Pinpoint the cell where the given text exists, returning its (X, Y) midpoint coordinate. 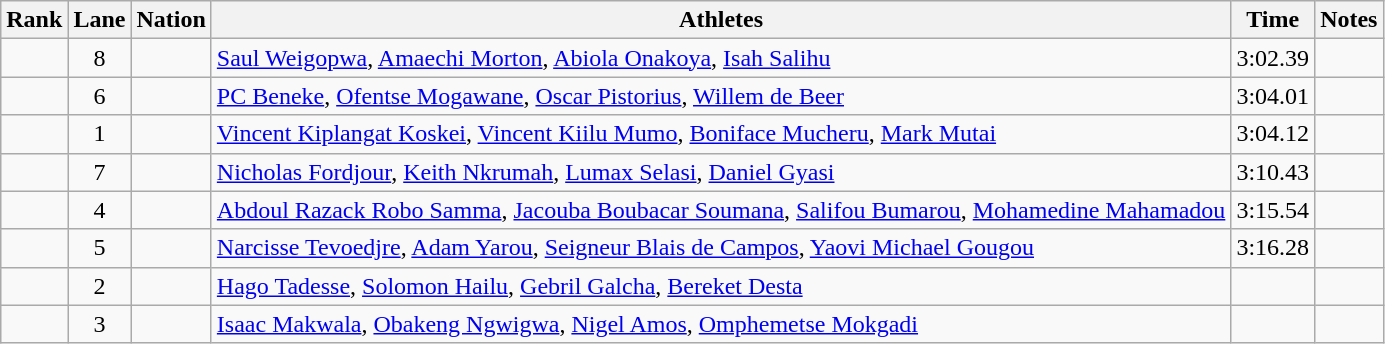
Abdoul Razack Robo Samma, Jacouba Boubacar Soumana, Salifou Bumarou, Mohamedine Mahamadou (721, 210)
Notes (1349, 20)
3 (100, 324)
Lane (100, 20)
Time (1273, 20)
3:10.43 (1273, 172)
Isaac Makwala, Obakeng Ngwigwa, Nigel Amos, Omphemetse Mokgadi (721, 324)
Vincent Kiplangat Koskei, Vincent Kiilu Mumo, Boniface Mucheru, Mark Mutai (721, 134)
8 (100, 58)
6 (100, 96)
Narcisse Tevoedjre, Adam Yarou, Seigneur Blais de Campos, Yaovi Michael Gougou (721, 248)
Rank (34, 20)
PC Beneke, Ofentse Mogawane, Oscar Pistorius, Willem de Beer (721, 96)
5 (100, 248)
Nation (171, 20)
3:02.39 (1273, 58)
Saul Weigopwa, Amaechi Morton, Abiola Onakoya, Isah Salihu (721, 58)
2 (100, 286)
3:16.28 (1273, 248)
1 (100, 134)
Nicholas Fordjour, Keith Nkrumah, Lumax Selasi, Daniel Gyasi (721, 172)
Athletes (721, 20)
3:04.12 (1273, 134)
3:04.01 (1273, 96)
4 (100, 210)
Hago Tadesse, Solomon Hailu, Gebril Galcha, Bereket Desta (721, 286)
7 (100, 172)
3:15.54 (1273, 210)
